Scan for the cell matching the given text and deliver its [X, Y] coordinate at center. 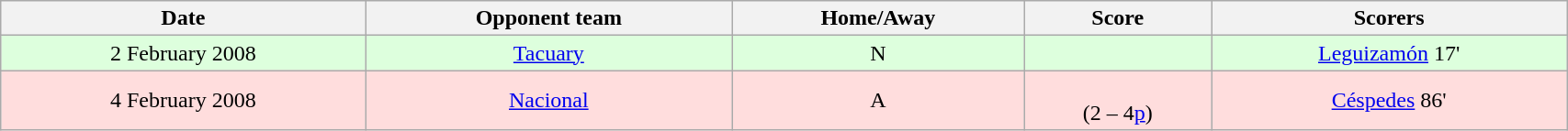
Céspedes 86' [1389, 101]
Tacuary [549, 53]
Scorers [1389, 18]
N [878, 53]
A [878, 101]
Nacional [549, 101]
Score [1118, 18]
Home/Away [878, 18]
4 February 2008 [184, 101]
Opponent team [549, 18]
2 February 2008 [184, 53]
Leguizamón 17' [1389, 53]
(2 – 4p) [1118, 101]
Date [184, 18]
